Find where the given text appears and provide that cell's center as [x, y] coordinate. 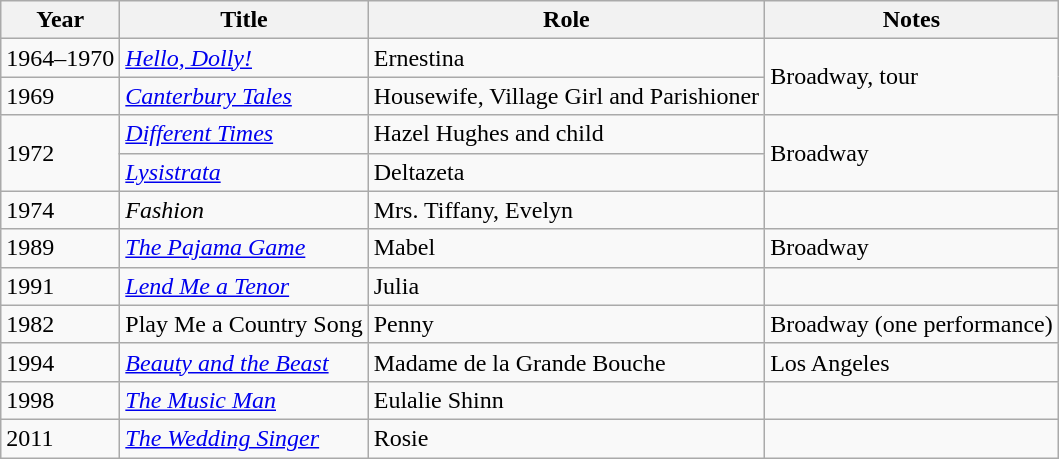
Broadway (one performance) [912, 324]
Beauty and the Beast [244, 362]
Deltazeta [566, 172]
Madame de la Grande Bouche [566, 362]
1974 [60, 210]
1969 [60, 96]
Notes [912, 20]
Hello, Dolly! [244, 58]
Different Times [244, 134]
Los Angeles [912, 362]
The Music Man [244, 400]
1991 [60, 286]
1982 [60, 324]
Year [60, 20]
Hazel Hughes and child [566, 134]
The Wedding Singer [244, 438]
1964–1970 [60, 58]
Eulalie Shinn [566, 400]
Housewife, Village Girl and Parishioner [566, 96]
Lysistrata [244, 172]
Fashion [244, 210]
Canterbury Tales [244, 96]
Mrs. Tiffany, Evelyn [566, 210]
Mabel [566, 248]
1994 [60, 362]
The Pajama Game [244, 248]
1972 [60, 153]
Penny [566, 324]
Lend Me a Tenor [244, 286]
1989 [60, 248]
Play Me a Country Song [244, 324]
Title [244, 20]
Broadway, tour [912, 77]
Julia [566, 286]
Role [566, 20]
2011 [60, 438]
1998 [60, 400]
Ernestina [566, 58]
Rosie [566, 438]
